Return (x, y) of the center of cell containing provided text 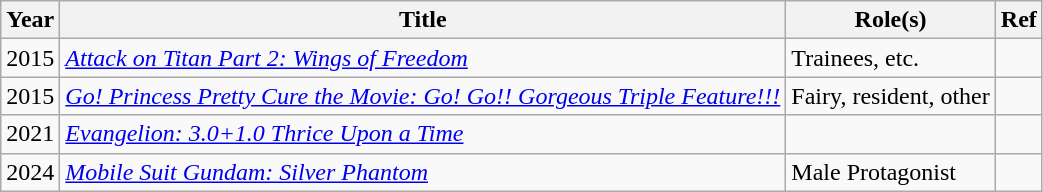
Role(s) (890, 20)
Mobile Suit Gundam: Silver Phantom (423, 172)
Trainees, etc. (890, 58)
Title (423, 20)
Fairy, resident, other (890, 96)
Evangelion: 3.0+1.0 Thrice Upon a Time (423, 134)
Male Protagonist (890, 172)
Attack on Titan Part 2: Wings of Freedom (423, 58)
Go! Princess Pretty Cure the Movie: Go! Go!! Gorgeous Triple Feature!!! (423, 96)
Year (30, 20)
2021 (30, 134)
2024 (30, 172)
Ref (1018, 20)
